Identify which cell holds the provided text, then report its (x, y) central coordinate. 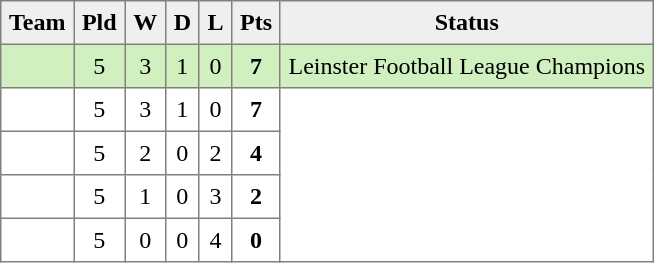
Team (38, 23)
Status (466, 23)
W (145, 23)
Pld (100, 23)
D (182, 23)
L (216, 23)
Leinster Football League Champions (466, 66)
Pts (256, 23)
